Provide the (x, y) coordinate of the cell's center where the given text is located.  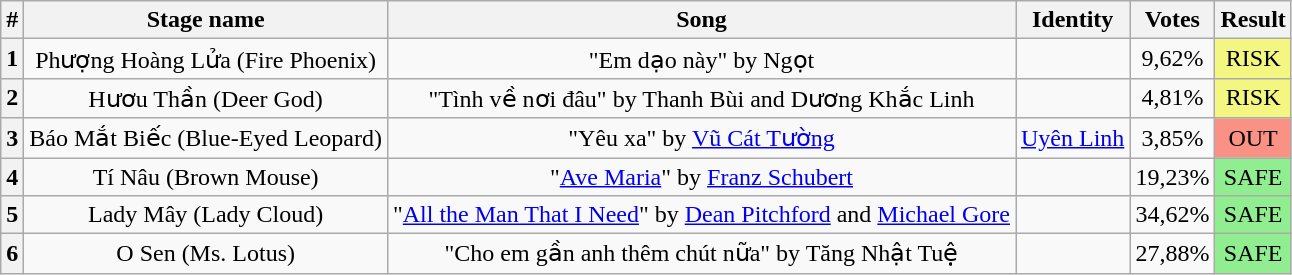
3 (12, 138)
O Sen (Ms. Lotus) (206, 254)
Stage name (206, 20)
Phượng Hoàng Lửa (Fire Phoenix) (206, 59)
Hươu Thần (Deer God) (206, 98)
34,62% (1172, 215)
5 (12, 215)
2 (12, 98)
Lady Mây (Lady Cloud) (206, 215)
"Em dạo này" by Ngọt (701, 59)
6 (12, 254)
Result (1253, 20)
9,62% (1172, 59)
19,23% (1172, 177)
1 (12, 59)
"Cho em gần anh thêm chút nữa" by Tăng Nhật Tuệ (701, 254)
4 (12, 177)
3,85% (1172, 138)
Song (701, 20)
"All the Man That I Need" by Dean Pitchford and Michael Gore (701, 215)
# (12, 20)
"Ave Maria" by Franz Schubert (701, 177)
4,81% (1172, 98)
Báo Mắt Biếc (Blue-Eyed Leopard) (206, 138)
Identity (1073, 20)
Uyên Linh (1073, 138)
Tí Nâu (Brown Mouse) (206, 177)
Votes (1172, 20)
"Yêu xa" by Vũ Cát Tường (701, 138)
27,88% (1172, 254)
OUT (1253, 138)
"Tình về nơi đâu" by Thanh Bùi and Dương Khắc Linh (701, 98)
